Return [X, Y] of the center of cell containing provided text 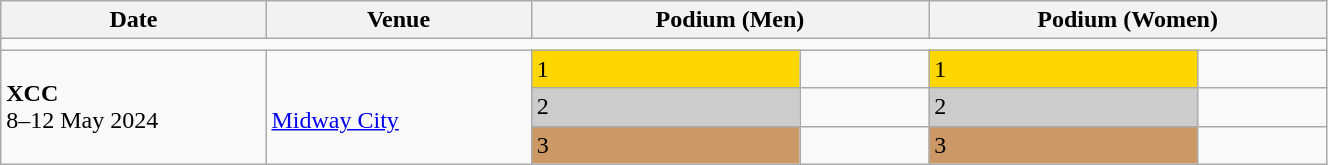
Venue [398, 20]
XCC 8–12 May 2024 [134, 107]
Podium (Women) [1128, 20]
Podium (Men) [730, 20]
Midway City [398, 107]
Date [134, 20]
